Detect which cell encompasses the target text, then output its (x, y) center coordinate. 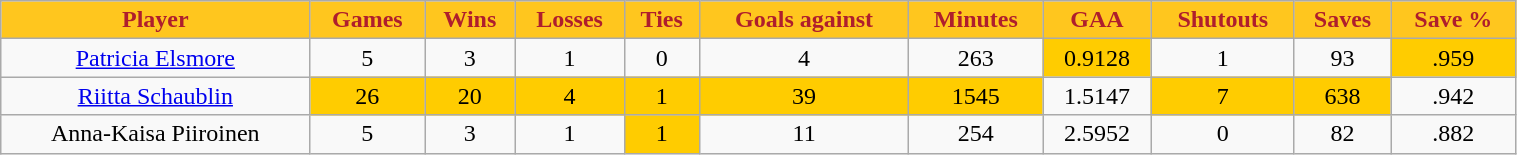
7 (1222, 96)
Patricia Elsmore (156, 58)
263 (976, 58)
82 (1342, 134)
.942 (1454, 96)
Minutes (976, 20)
638 (1342, 96)
Player (156, 20)
1.5147 (1097, 96)
Ties (662, 20)
0.9128 (1097, 58)
.882 (1454, 134)
2.5952 (1097, 134)
GAA (1097, 20)
Wins (470, 20)
.959 (1454, 58)
Anna-Kaisa Piiroinen (156, 134)
1545 (976, 96)
93 (1342, 58)
39 (804, 96)
Losses (570, 20)
Saves (1342, 20)
254 (976, 134)
Games (368, 20)
26 (368, 96)
Save % (1454, 20)
20 (470, 96)
11 (804, 134)
Goals against (804, 20)
Shutouts (1222, 20)
Riitta Schaublin (156, 96)
